Locate the cell with the specified text and output its (x, y) center coordinate. 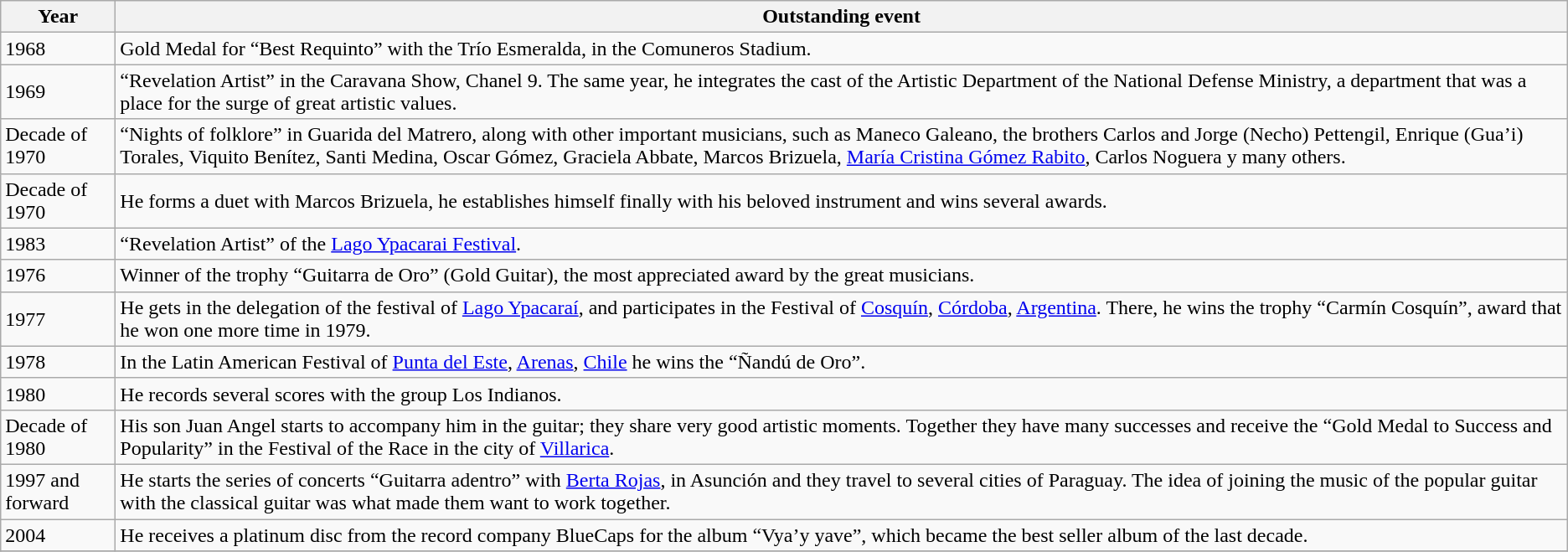
1969 (59, 92)
He records several scores with the group Los Indianos. (841, 394)
1997 and forward (59, 491)
1968 (59, 49)
Year (59, 17)
Decade of 1980 (59, 437)
He forms a duet with Marcos Brizuela, he establishes himself finally with his beloved instrument and wins several awards. (841, 201)
1977 (59, 318)
1980 (59, 394)
“Revelation Artist” of the Lago Ypacarai Festival. (841, 244)
In the Latin American Festival of Punta del Este, Arenas, Chile he wins the “Ñandú de Oro”. (841, 362)
1976 (59, 276)
He receives a platinum disc from the record company BlueCaps for the album “Vya’y yave”, which became the best seller album of the last decade. (841, 535)
Gold Medal for “Best Requinto” with the Trío Esmeralda, in the Comuneros Stadium. (841, 49)
1983 (59, 244)
Winner of the trophy “Guitarra de Oro” (Gold Guitar), the most appreciated award by the great musicians. (841, 276)
1978 (59, 362)
2004 (59, 535)
Outstanding event (841, 17)
